Search for the cell housing the specified text and yield its [x, y] center coordinate. 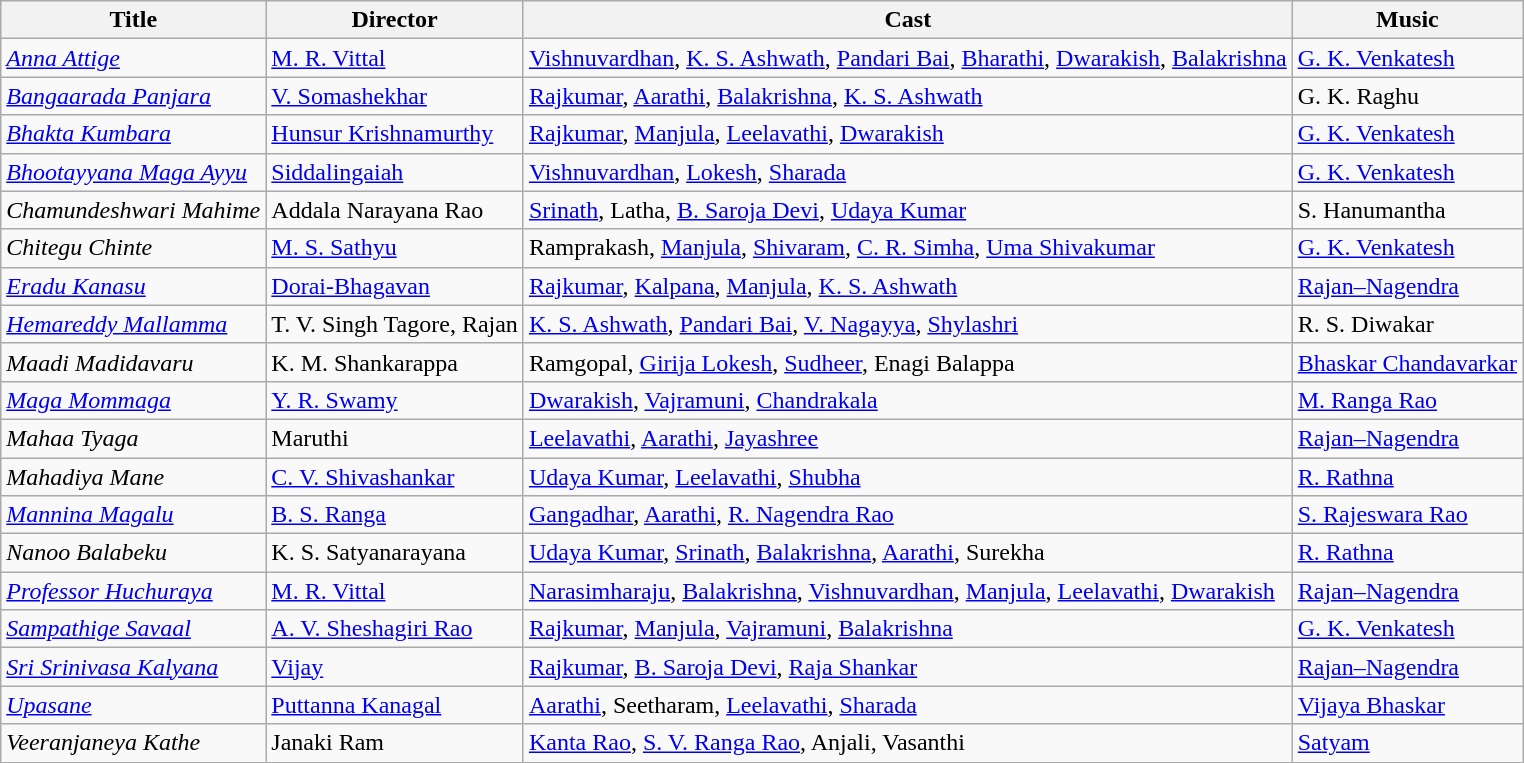
Vishnuvardhan, K. S. Ashwath, Pandari Bai, Bharathi, Dwarakish, Balakrishna [908, 58]
C. V. Shivashankar [395, 477]
Janaki Ram [395, 743]
Rajkumar, B. Saroja Devi, Raja Shankar [908, 667]
Ramprakash, Manjula, Shivaram, C. R. Simha, Uma Shivakumar [908, 248]
Vishnuvardhan, Lokesh, Sharada [908, 172]
Vijaya Bhaskar [1407, 705]
Director [395, 20]
K. S. Ashwath, Pandari Bai, V. Nagayya, Shylashri [908, 324]
Addala Narayana Rao [395, 210]
Eradu Kanasu [134, 286]
Upasane [134, 705]
Y. R. Swamy [395, 400]
Leelavathi, Aarathi, Jayashree [908, 438]
K. M. Shankarappa [395, 362]
R. S. Diwakar [1407, 324]
Rajkumar, Kalpana, Manjula, K. S. Ashwath [908, 286]
T. V. Singh Tagore, Rajan [395, 324]
Narasimharaju, Balakrishna, Vishnuvardhan, Manjula, Leelavathi, Dwarakish [908, 591]
Mahadiya Mane [134, 477]
Cast [908, 20]
Anna Attige [134, 58]
A. V. Sheshagiri Rao [395, 629]
S. Hanumantha [1407, 210]
Music [1407, 20]
S. Rajeswara Rao [1407, 515]
V. Somashekhar [395, 96]
Chitegu Chinte [134, 248]
Puttanna Kanagal [395, 705]
Title [134, 20]
Sampathige Savaal [134, 629]
Chamundeshwari Mahime [134, 210]
Nanoo Balabeku [134, 553]
Maadi Madidavaru [134, 362]
Hemareddy Mallamma [134, 324]
Hunsur Krishnamurthy [395, 134]
Udaya Kumar, Srinath, Balakrishna, Aarathi, Surekha [908, 553]
Ramgopal, Girija Lokesh, Sudheer, Enagi Balappa [908, 362]
M. S. Sathyu [395, 248]
Professor Huchuraya [134, 591]
Veeranjaneya Kathe [134, 743]
Dwarakish, Vajramuni, Chandrakala [908, 400]
Aarathi, Seetharam, Leelavathi, Sharada [908, 705]
B. S. Ranga [395, 515]
Bhootayyana Maga Ayyu [134, 172]
Maruthi [395, 438]
Gangadhar, Aarathi, R. Nagendra Rao [908, 515]
Rajkumar, Manjula, Vajramuni, Balakrishna [908, 629]
Kanta Rao, S. V. Ranga Rao, Anjali, Vasanthi [908, 743]
Rajkumar, Aarathi, Balakrishna, K. S. Ashwath [908, 96]
Srinath, Latha, B. Saroja Devi, Udaya Kumar [908, 210]
Siddalingaiah [395, 172]
Sri Srinivasa Kalyana [134, 667]
G. K. Raghu [1407, 96]
Mahaa Tyaga [134, 438]
Bhakta Kumbara [134, 134]
Dorai-Bhagavan [395, 286]
Vijay [395, 667]
Bhaskar Chandavarkar [1407, 362]
Satyam [1407, 743]
Udaya Kumar, Leelavathi, Shubha [908, 477]
Bangaarada Panjara [134, 96]
K. S. Satyanarayana [395, 553]
M. Ranga Rao [1407, 400]
Maga Mommaga [134, 400]
Mannina Magalu [134, 515]
Rajkumar, Manjula, Leelavathi, Dwarakish [908, 134]
